Identify which cell holds the provided text, then report its [x, y] central coordinate. 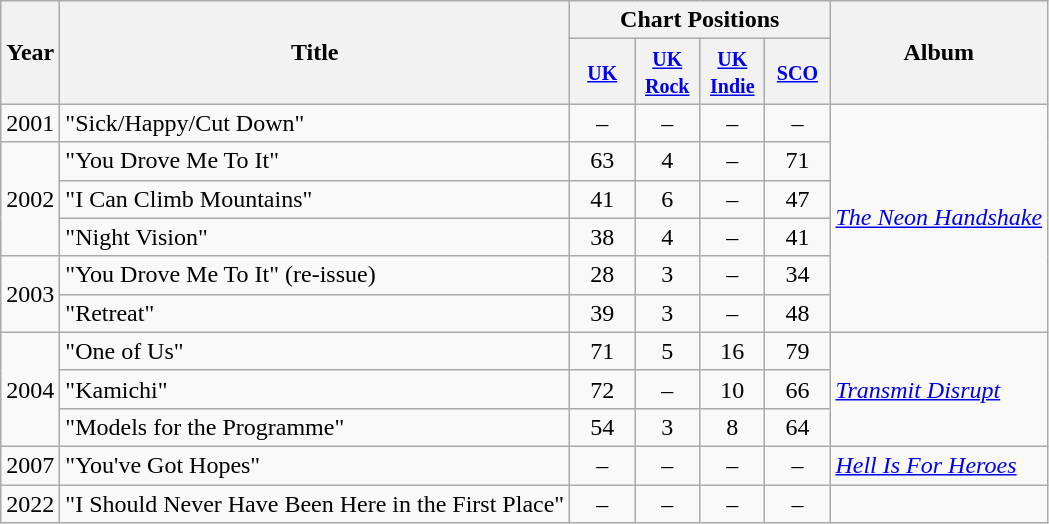
"Sick/Happy/Cut Down" [315, 123]
Chart Positions [700, 20]
Hell Is For Heroes [939, 465]
39 [602, 313]
Title [315, 52]
38 [602, 237]
Transmit Disrupt [939, 389]
10 [732, 389]
63 [602, 161]
"Kamichi" [315, 389]
64 [798, 427]
2007 [30, 465]
"You Drove Me To It" [315, 161]
66 [798, 389]
28 [602, 275]
6 [668, 199]
Year [30, 52]
UK [602, 72]
2003 [30, 294]
UKIndie [732, 72]
2004 [30, 389]
"Night Vision" [315, 237]
"I Can Climb Mountains" [315, 199]
72 [602, 389]
"Retreat" [315, 313]
"I Should Never Have Been Here in the First Place" [315, 503]
2022 [30, 503]
UKRock [668, 72]
2001 [30, 123]
5 [668, 351]
SCO [798, 72]
"You've Got Hopes" [315, 465]
"Models for the Programme" [315, 427]
2002 [30, 199]
48 [798, 313]
The Neon Handshake [939, 218]
"You Drove Me To It" (re-issue) [315, 275]
Album [939, 52]
8 [732, 427]
79 [798, 351]
16 [732, 351]
47 [798, 199]
34 [798, 275]
"One of Us" [315, 351]
54 [602, 427]
